Determine the [x, y] coordinate at the center of the cell enclosing the given text.  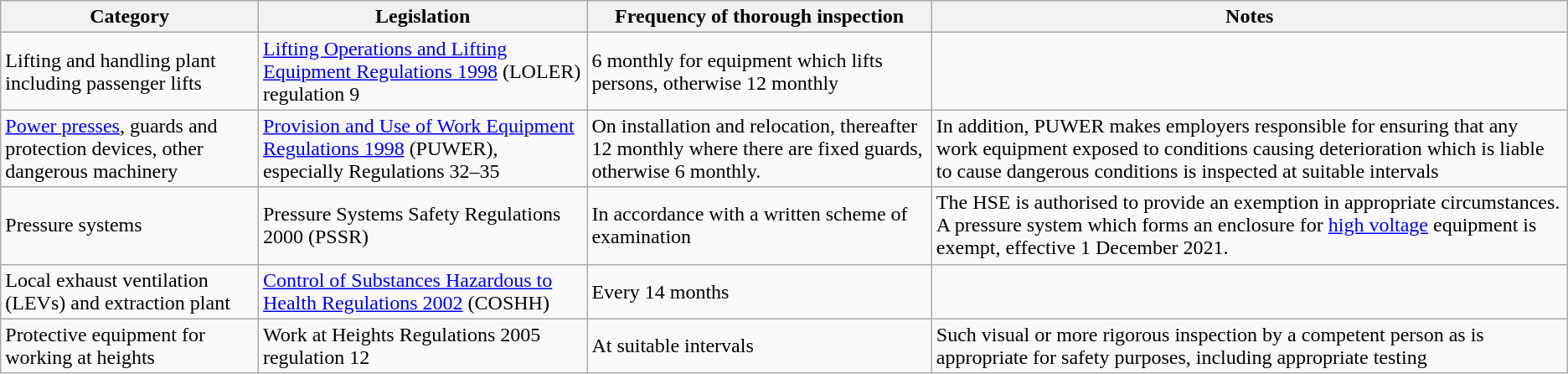
Lifting and handling plant including passenger lifts [130, 71]
Pressure Systems Safety Regulations 2000 (PSSR) [422, 226]
Lifting Operations and Lifting Equipment Regulations 1998 (LOLER) regulation 9 [422, 71]
Pressure systems [130, 226]
Work at Heights Regulations 2005 regulation 12 [422, 345]
Such visual or more rigorous inspection by a competent person as is appropriate for safety purposes, including appropriate testing [1250, 345]
Power presses, guards and protection devices, other dangerous machinery [130, 148]
6 monthly for equipment which lifts persons, otherwise 12 monthly [759, 71]
On installation and relocation, thereafter 12 monthly where there are fixed guards, otherwise 6 monthly. [759, 148]
At suitable intervals [759, 345]
Provision and Use of Work Equipment Regulations 1998 (PUWER), especially Regulations 32–35 [422, 148]
Control of Substances Hazardous to Health Regulations 2002 (COSHH) [422, 292]
Category [130, 17]
Legislation [422, 17]
Protective equipment for working at heights [130, 345]
Notes [1250, 17]
Local exhaust ventilation (LEVs) and extraction plant [130, 292]
In accordance with a written scheme of examination [759, 226]
Every 14 months [759, 292]
Frequency of thorough inspection [759, 17]
